Search for the cell housing the specified text and yield its (X, Y) center coordinate. 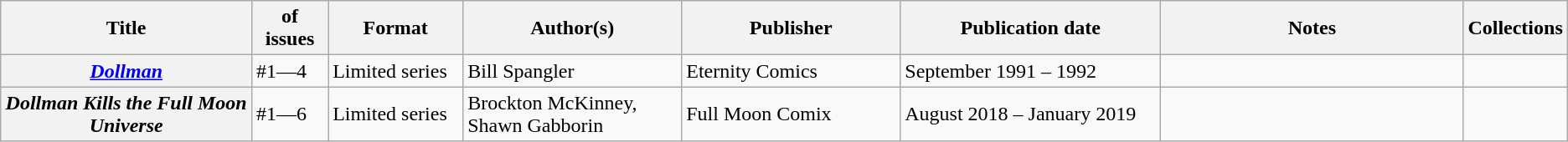
Full Moon Comix (791, 114)
September 1991 – 1992 (1030, 71)
#1—6 (290, 114)
Author(s) (573, 28)
Collections (1515, 28)
of issues (290, 28)
Notes (1312, 28)
Publication date (1030, 28)
Bill Spangler (573, 71)
#1—4 (290, 71)
Brockton McKinney, Shawn Gabborin (573, 114)
August 2018 – January 2019 (1030, 114)
Format (395, 28)
Publisher (791, 28)
Eternity Comics (791, 71)
Dollman Kills the Full Moon Universe (126, 114)
Dollman (126, 71)
Title (126, 28)
